Pinpoint the cell where the given text exists, returning its [X, Y] midpoint coordinate. 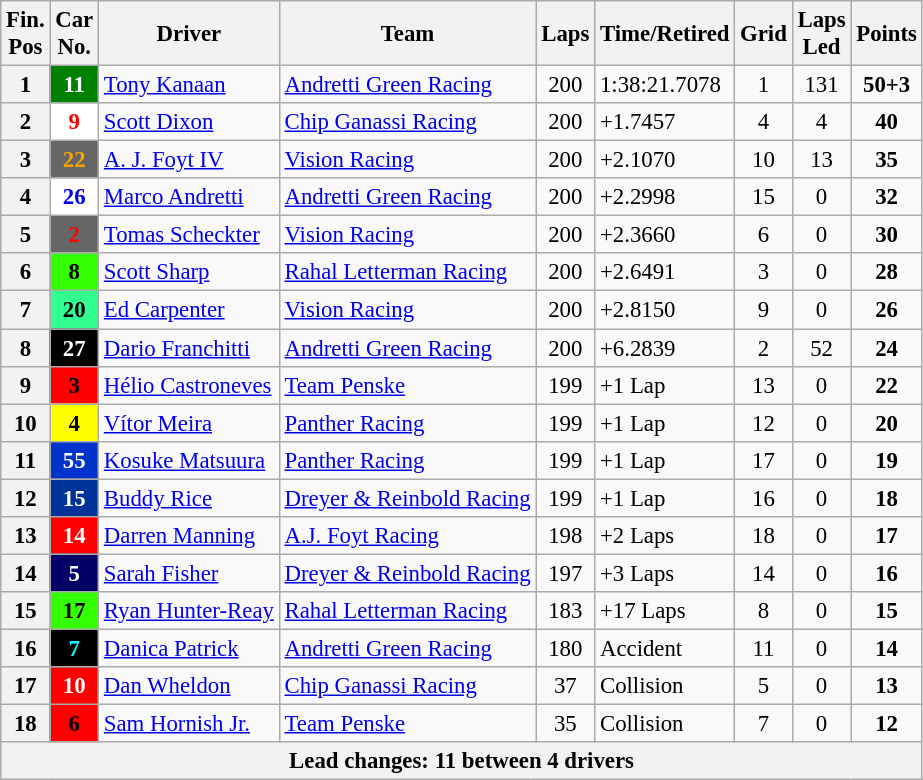
Team [408, 34]
Marco Andretti [190, 197]
Vítor Meira [190, 423]
40 [886, 122]
Ryan Hunter-Reay [190, 611]
Dario Franchitti [190, 348]
Lead changes: 11 between 4 drivers [462, 761]
1:38:21.7078 [665, 85]
+2.8150 [665, 310]
CarNo. [74, 34]
131 [822, 85]
Tomas Scheckter [190, 235]
Grid [764, 34]
50+3 [886, 85]
Hélio Castroneves [190, 385]
180 [566, 648]
24 [886, 348]
Buddy Rice [190, 498]
A. J. Foyt IV [190, 160]
+2.3660 [665, 235]
Laps [566, 34]
Scott Sharp [190, 273]
Time/Retired [665, 34]
Fin.Pos [26, 34]
183 [566, 611]
197 [566, 573]
30 [886, 235]
+2 Laps [665, 536]
Darren Manning [190, 536]
28 [886, 273]
Driver [190, 34]
+17 Laps [665, 611]
Sam Hornish Jr. [190, 724]
55 [74, 460]
Dan Wheldon [190, 686]
Danica Patrick [190, 648]
Tony Kanaan [190, 85]
Accident [665, 648]
LapsLed [822, 34]
19 [886, 460]
37 [566, 686]
Sarah Fisher [190, 573]
+6.2839 [665, 348]
52 [822, 348]
32 [886, 197]
Points [886, 34]
A.J. Foyt Racing [408, 536]
198 [566, 536]
+2.6491 [665, 273]
+1.7457 [665, 122]
Ed Carpenter [190, 310]
+3 Laps [665, 573]
+2.1070 [665, 160]
Kosuke Matsuura [190, 460]
27 [74, 348]
Scott Dixon [190, 122]
+2.2998 [665, 197]
